Extract the (x, y) coordinate from the center of the cell holding the provided text.  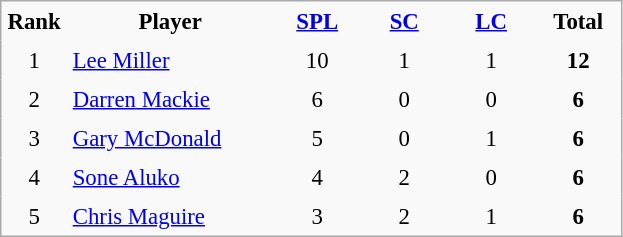
Sone Aluko (170, 178)
Total (579, 21)
Gary McDonald (170, 138)
12 (579, 60)
10 (318, 60)
Player (170, 21)
Rank (34, 21)
Chris Maguire (170, 217)
Darren Mackie (170, 100)
Lee Miller (170, 60)
SC (404, 21)
LC (492, 21)
SPL (318, 21)
